From the cell containing the given text, extract its center point as (x, y) coordinate. 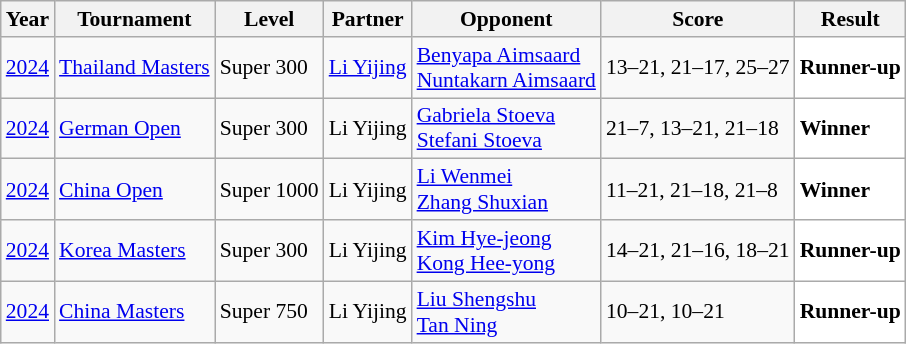
China Open (134, 190)
Liu Shengshu Tan Ning (506, 312)
Opponent (506, 19)
Level (270, 19)
Li Wenmei Zhang Shuxian (506, 190)
Score (698, 19)
Partner (368, 19)
German Open (134, 128)
Super 750 (270, 312)
10–21, 10–21 (698, 312)
14–21, 21–16, 18–21 (698, 250)
Super 1000 (270, 190)
Kim Hye-jeong Kong Hee-yong (506, 250)
Thailand Masters (134, 68)
13–21, 21–17, 25–27 (698, 68)
21–7, 13–21, 21–18 (698, 128)
Result (850, 19)
11–21, 21–18, 21–8 (698, 190)
Gabriela Stoeva Stefani Stoeva (506, 128)
Year (28, 19)
China Masters (134, 312)
Korea Masters (134, 250)
Benyapa Aimsaard Nuntakarn Aimsaard (506, 68)
Tournament (134, 19)
